Find where the given text appears and provide that cell's center as [X, Y] coordinate. 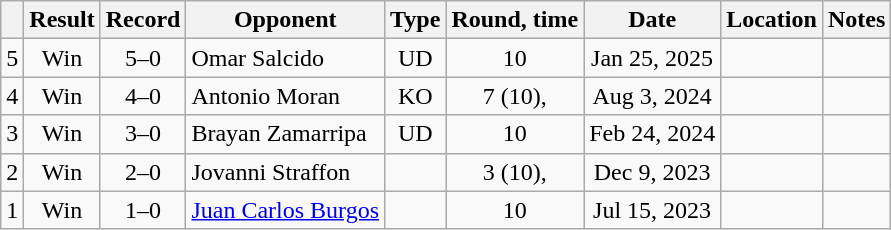
Brayan Zamarripa [286, 134]
Dec 9, 2023 [652, 172]
Record [143, 20]
2 [12, 172]
Notes [856, 20]
5 [12, 58]
7 (10), [515, 96]
Jul 15, 2023 [652, 210]
4 [12, 96]
Aug 3, 2024 [652, 96]
Opponent [286, 20]
KO [416, 96]
2–0 [143, 172]
Round, time [515, 20]
3 (10), [515, 172]
Location [772, 20]
Date [652, 20]
4–0 [143, 96]
Omar Salcido [286, 58]
Jan 25, 2025 [652, 58]
Feb 24, 2024 [652, 134]
5–0 [143, 58]
Result [62, 20]
1–0 [143, 210]
3–0 [143, 134]
Type [416, 20]
1 [12, 210]
3 [12, 134]
Juan Carlos Burgos [286, 210]
Jovanni Straffon [286, 172]
Antonio Moran [286, 96]
